Determine the (X, Y) coordinate at the center of the cell enclosing the given text.  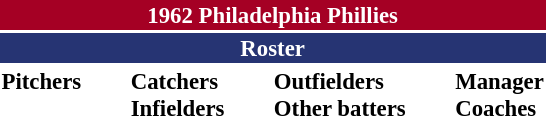
Roster (272, 48)
1962 Philadelphia Phillies (272, 15)
